Find where the given text appears and provide that cell's center as (X, Y) coordinate. 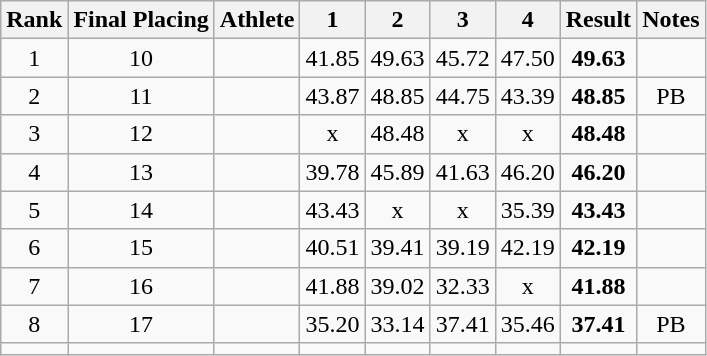
47.50 (528, 58)
41.85 (332, 58)
39.78 (332, 172)
35.46 (528, 324)
14 (141, 210)
13 (141, 172)
16 (141, 286)
15 (141, 248)
11 (141, 96)
Notes (671, 20)
32.33 (462, 286)
Result (598, 20)
43.87 (332, 96)
33.14 (398, 324)
17 (141, 324)
45.72 (462, 58)
12 (141, 134)
Final Placing (141, 20)
39.02 (398, 286)
8 (34, 324)
6 (34, 248)
45.89 (398, 172)
35.20 (332, 324)
Athlete (257, 20)
39.19 (462, 248)
5 (34, 210)
41.63 (462, 172)
44.75 (462, 96)
35.39 (528, 210)
10 (141, 58)
40.51 (332, 248)
39.41 (398, 248)
Rank (34, 20)
7 (34, 286)
43.39 (528, 96)
